Pinpoint the cell where the given text exists, returning its [X, Y] midpoint coordinate. 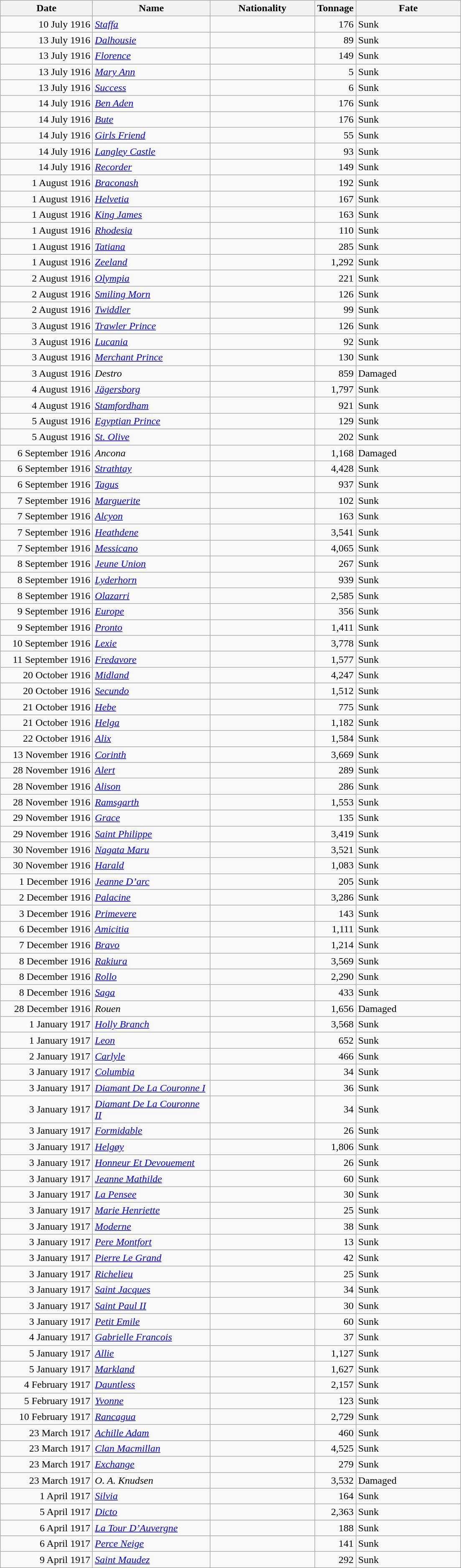
Rhodesia [151, 231]
Mary Ann [151, 72]
Lexie [151, 643]
1,411 [335, 627]
La Tour D’Auvergne [151, 1528]
Richelieu [151, 1274]
Saint Paul II [151, 1306]
Merchant Prince [151, 357]
42 [335, 1258]
Corinth [151, 755]
2 January 1917 [47, 1056]
Ancona [151, 453]
Stamfordham [151, 405]
10 February 1917 [47, 1417]
1,627 [335, 1369]
3,286 [335, 897]
Alcyon [151, 516]
Achille Adam [151, 1432]
Staffa [151, 24]
Tonnage [335, 8]
129 [335, 421]
St. Olive [151, 437]
Saga [151, 993]
93 [335, 151]
279 [335, 1464]
3,521 [335, 850]
6 [335, 88]
Leon [151, 1040]
775 [335, 707]
4 January 1917 [47, 1337]
11 September 1916 [47, 659]
Ben Aden [151, 103]
130 [335, 357]
7 December 1916 [47, 945]
652 [335, 1040]
Alert [151, 770]
Europe [151, 612]
221 [335, 278]
Moderne [151, 1226]
2,729 [335, 1417]
3,569 [335, 961]
89 [335, 40]
164 [335, 1496]
Jeanne D’arc [151, 881]
Pere Montfort [151, 1242]
5 February 1917 [47, 1401]
Jeune Union [151, 564]
135 [335, 818]
Nagata Maru [151, 850]
6 December 1916 [47, 929]
1,512 [335, 691]
1,083 [335, 866]
356 [335, 612]
Exchange [151, 1464]
102 [335, 501]
10 September 1916 [47, 643]
La Pensee [151, 1194]
Bute [151, 119]
Twiddler [151, 310]
Yvonne [151, 1401]
1,797 [335, 389]
4,428 [335, 469]
Braconash [151, 183]
Date [47, 8]
Langley Castle [151, 151]
Saint Maudez [151, 1560]
37 [335, 1337]
Smiling Morn [151, 294]
Columbia [151, 1072]
Allie [151, 1353]
Holly Branch [151, 1024]
1,656 [335, 1009]
55 [335, 135]
1,553 [335, 802]
Recorder [151, 167]
1 December 1916 [47, 881]
Formidable [151, 1131]
28 December 1916 [47, 1009]
Jägersborg [151, 389]
Saint Jacques [151, 1290]
2,290 [335, 977]
Helvetia [151, 199]
921 [335, 405]
Alix [151, 739]
188 [335, 1528]
3 December 1916 [47, 913]
205 [335, 881]
Marie Henriette [151, 1210]
Florence [151, 56]
Pierre Le Grand [151, 1258]
Secundo [151, 691]
Tagus [151, 485]
1,577 [335, 659]
1,111 [335, 929]
Gabrielle Francois [151, 1337]
Rollo [151, 977]
Grace [151, 818]
Saint Philippe [151, 834]
Tatiana [151, 247]
99 [335, 310]
Clan Macmillan [151, 1448]
1,584 [335, 739]
939 [335, 580]
Helgøy [151, 1147]
292 [335, 1560]
Name [151, 8]
Fredavore [151, 659]
2,363 [335, 1512]
2 December 1916 [47, 897]
13 [335, 1242]
1,806 [335, 1147]
5 [335, 72]
110 [335, 231]
141 [335, 1544]
Dicto [151, 1512]
433 [335, 993]
Midland [151, 675]
466 [335, 1056]
Carlyle [151, 1056]
4,065 [335, 548]
Rancagua [151, 1417]
1 April 1917 [47, 1496]
3,568 [335, 1024]
1,168 [335, 453]
3,532 [335, 1480]
4,247 [335, 675]
143 [335, 913]
4 February 1917 [47, 1385]
2,157 [335, 1385]
859 [335, 373]
1,214 [335, 945]
92 [335, 342]
289 [335, 770]
3,419 [335, 834]
1,127 [335, 1353]
Alison [151, 786]
Lyderhorn [151, 580]
1,182 [335, 723]
Pronto [151, 627]
3,778 [335, 643]
Rakiura [151, 961]
Dauntless [151, 1385]
3,541 [335, 532]
Success [151, 88]
Lucania [151, 342]
10 July 1916 [47, 24]
Primevere [151, 913]
9 April 1917 [47, 1560]
Diamant De La Couronne I [151, 1088]
123 [335, 1401]
167 [335, 199]
Diamant De La Couronne II [151, 1110]
192 [335, 183]
13 November 1916 [47, 755]
Olympia [151, 278]
460 [335, 1432]
King James [151, 215]
1,292 [335, 262]
Hebe [151, 707]
Jeanne Mathilde [151, 1178]
Helga [151, 723]
Dalhousie [151, 40]
202 [335, 437]
38 [335, 1226]
Bravo [151, 945]
Petit Emile [151, 1321]
Ramsgarth [151, 802]
Messicano [151, 548]
Marguerite [151, 501]
Destro [151, 373]
Harald [151, 866]
937 [335, 485]
Trawler Prince [151, 326]
Markland [151, 1369]
Amicitia [151, 929]
5 April 1917 [47, 1512]
36 [335, 1088]
267 [335, 564]
O. A. Knudsen [151, 1480]
286 [335, 786]
Strathtay [151, 469]
Silvia [151, 1496]
285 [335, 247]
Rouen [151, 1009]
Palacine [151, 897]
Girls Friend [151, 135]
Fate [408, 8]
Zeeland [151, 262]
Nationality [262, 8]
Egyptian Prince [151, 421]
Heathdene [151, 532]
4,525 [335, 1448]
2,585 [335, 596]
Olazarri [151, 596]
3,669 [335, 755]
22 October 1916 [47, 739]
Honneur Et Devouement [151, 1163]
Perce Neige [151, 1544]
